Identify which cell holds the provided text, then report its (X, Y) central coordinate. 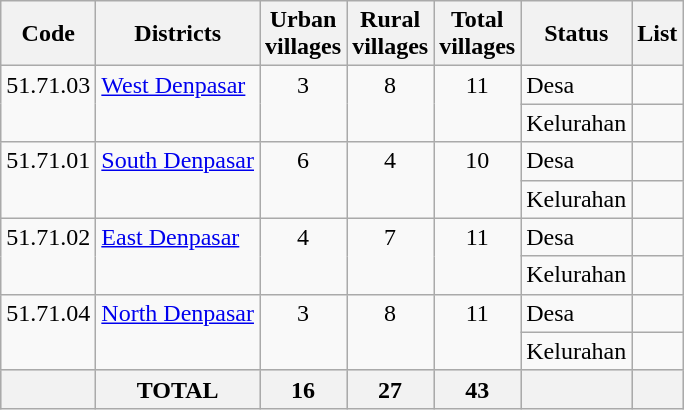
List (658, 34)
16 (304, 389)
South Denpasar (178, 180)
North Denpasar (178, 332)
Districts (178, 34)
27 (390, 389)
West Denpasar (178, 104)
Ruralvillages (390, 34)
51.71.02 (48, 256)
East Denpasar (178, 256)
51.71.01 (48, 180)
TOTAL (178, 389)
Urbanvillages (304, 34)
43 (478, 389)
Totalvillages (478, 34)
6 (304, 180)
51.71.04 (48, 332)
10 (478, 180)
51.71.03 (48, 104)
7 (390, 256)
Status (576, 34)
Code (48, 34)
